Detect which cell encompasses the target text, then output its [X, Y] center coordinate. 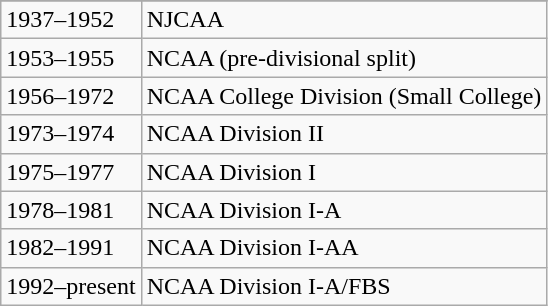
NCAA Division II [344, 134]
1992–present [71, 286]
NCAA Division I [344, 172]
NCAA (pre-divisional split) [344, 58]
NJCAA [344, 20]
1937–1952 [71, 20]
NCAA Division I-A [344, 210]
NCAA College Division (Small College) [344, 96]
1973–1974 [71, 134]
1956–1972 [71, 96]
1953–1955 [71, 58]
NCAA Division I-AA [344, 248]
NCAA Division I-A/FBS [344, 286]
1982–1991 [71, 248]
1978–1981 [71, 210]
1975–1977 [71, 172]
